Search for the cell housing the specified text and yield its (X, Y) center coordinate. 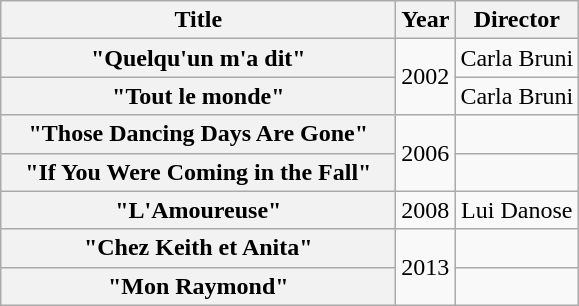
2013 (426, 267)
Title (198, 20)
"If You Were Coming in the Fall" (198, 172)
"Chez Keith et Anita" (198, 248)
"Those Dancing Days Are Gone" (198, 134)
"Mon Raymond" (198, 286)
2006 (426, 153)
"Tout le monde" (198, 96)
"L'Amoureuse" (198, 210)
2008 (426, 210)
2002 (426, 77)
Year (426, 20)
Director (517, 20)
"Quelqu'un m'a dit" (198, 58)
Lui Danose (517, 210)
